Provide the [x, y] coordinate of the cell's center where the given text is located.  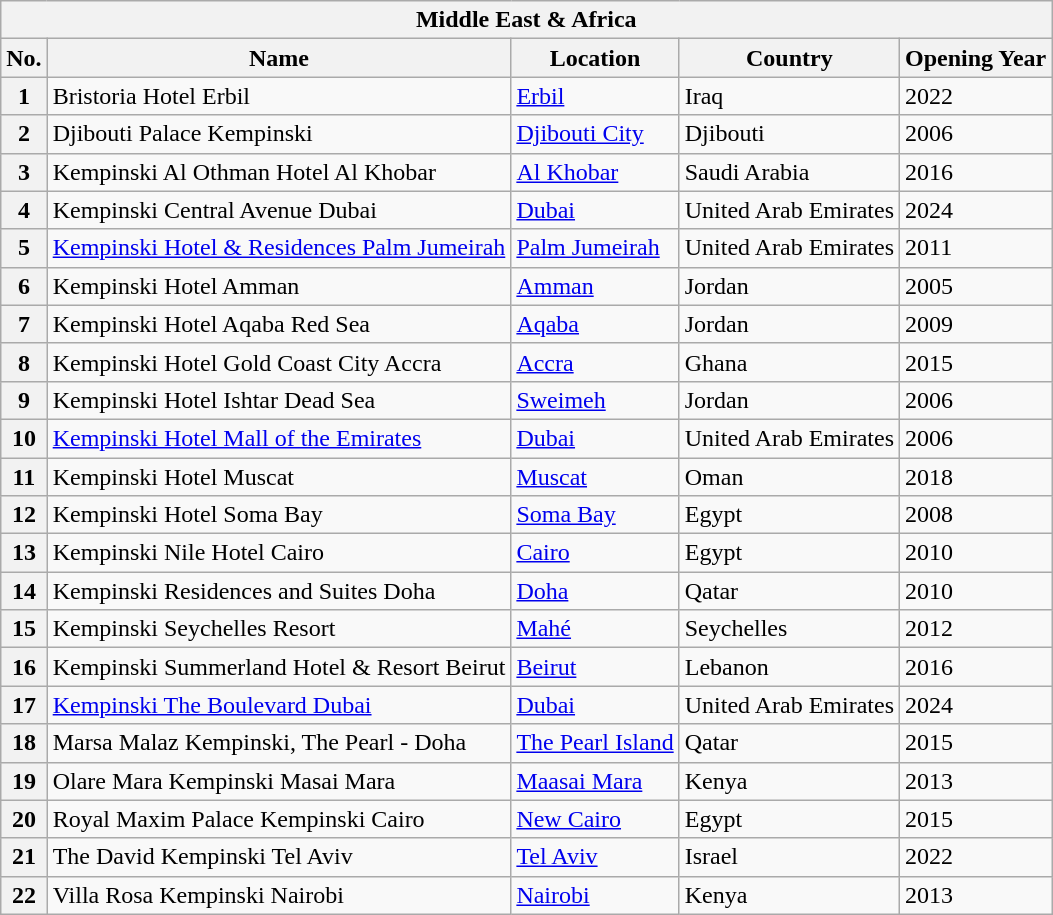
The David Kempinski Tel Aviv [279, 857]
Tel Aviv [595, 857]
1 [24, 96]
Villa Rosa Kempinski Nairobi [279, 895]
15 [24, 629]
11 [24, 477]
The Pearl Island [595, 743]
6 [24, 286]
7 [24, 324]
Nairobi [595, 895]
Djibouti [789, 134]
Maasai Mara [595, 781]
17 [24, 705]
8 [24, 362]
Djibouti City [595, 134]
18 [24, 743]
4 [24, 210]
Israel [789, 857]
Al Khobar [595, 172]
Kempinski Al Othman Hotel Al Khobar [279, 172]
Beirut [595, 667]
Seychelles [789, 629]
5 [24, 248]
Lebanon [789, 667]
Iraq [789, 96]
Sweimeh [595, 400]
Djibouti Palace Kempinski [279, 134]
Name [279, 58]
Location [595, 58]
Royal Maxim Palace Kempinski Cairo [279, 819]
2012 [976, 629]
No. [24, 58]
Oman [789, 477]
10 [24, 438]
Amman [595, 286]
Kempinski The Boulevard Dubai [279, 705]
14 [24, 591]
Soma Bay [595, 515]
Kempinski Hotel Soma Bay [279, 515]
Kempinski Seychelles Resort [279, 629]
Middle East & Africa [526, 20]
Kempinski Hotel Mall of the Emirates [279, 438]
2005 [976, 286]
Erbil [595, 96]
Kempinski Hotel Ishtar Dead Sea [279, 400]
16 [24, 667]
9 [24, 400]
Aqaba [595, 324]
Olare Mara Kempinski Masai Mara [279, 781]
Muscat [595, 477]
19 [24, 781]
Kempinski Residences and Suites Doha [279, 591]
Opening Year [976, 58]
Accra [595, 362]
Kempinski Hotel Aqaba Red Sea [279, 324]
Ghana [789, 362]
New Cairo [595, 819]
Bristoria Hotel Erbil [279, 96]
2018 [976, 477]
2008 [976, 515]
Kempinski Central Avenue Dubai [279, 210]
13 [24, 553]
Doha [595, 591]
Cairo [595, 553]
Kempinski Summerland Hotel & Resort Beirut [279, 667]
22 [24, 895]
Kempinski Hotel Amman [279, 286]
2011 [976, 248]
3 [24, 172]
Country [789, 58]
Mahé [595, 629]
Palm Jumeirah [595, 248]
12 [24, 515]
2 [24, 134]
Marsa Malaz Kempinski, The Pearl - Doha [279, 743]
Kempinski Hotel Gold Coast City Accra [279, 362]
2009 [976, 324]
Saudi Arabia [789, 172]
Kempinski Hotel & Residences Palm Jumeirah [279, 248]
Kempinski Hotel Muscat [279, 477]
20 [24, 819]
Kempinski Nile Hotel Cairo [279, 553]
21 [24, 857]
